Locate the cell with the specified text and output its (X, Y) center coordinate. 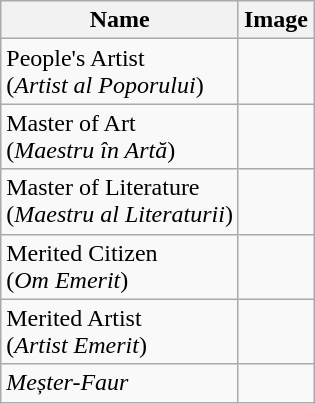
Merited Artist(Artist Emerit) (120, 332)
Image (276, 20)
Merited Citizen(Om Emerit) (120, 266)
Meșter-Faur (120, 383)
Master of Literature(Maestru al Literaturii) (120, 202)
People's Artist(Artist al Poporului) (120, 72)
Master of Art(Maestru în Artă) (120, 136)
Name (120, 20)
